Capture the cell that displays the provided text and extract its (x, y) central coordinate. 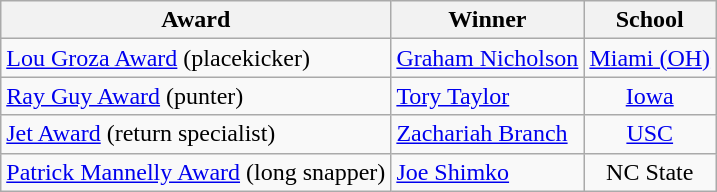
Patrick Mannelly Award (long snapper) (196, 172)
Ray Guy Award (punter) (196, 96)
Joe Shimko (488, 172)
Iowa (650, 96)
Jet Award (return specialist) (196, 134)
Miami (OH) (650, 58)
USC (650, 134)
Tory Taylor (488, 96)
Lou Groza Award (placekicker) (196, 58)
Zachariah Branch (488, 134)
Award (196, 20)
NC State (650, 172)
Graham Nicholson (488, 58)
Winner (488, 20)
School (650, 20)
